Pinpoint the cell where the given text exists, returning its [X, Y] midpoint coordinate. 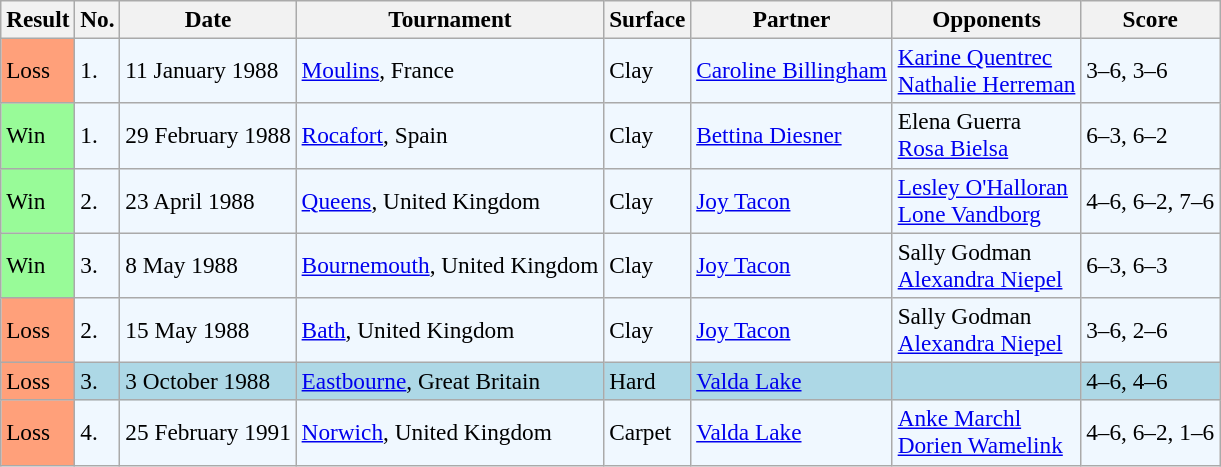
Eastbourne, Great Britain [450, 381]
Carpet [648, 432]
Norwich, United Kingdom [450, 432]
6–3, 6–2 [1150, 136]
Score [1150, 19]
Elena Guerra Rosa Bielsa [986, 136]
15 May 1988 [208, 330]
Surface [648, 19]
Lesley O'Halloran Lone Vandborg [986, 200]
Result [38, 19]
3–6, 2–6 [1150, 330]
Rocafort, Spain [450, 136]
4–6, 6–2, 1–6 [1150, 432]
Hard [648, 381]
4–6, 6–2, 7–6 [1150, 200]
23 April 1988 [208, 200]
29 February 1988 [208, 136]
Caroline Billingham [792, 70]
11 January 1988 [208, 70]
Queens, United Kingdom [450, 200]
8 May 1988 [208, 264]
25 February 1991 [208, 432]
Tournament [450, 19]
Moulins, France [450, 70]
6–3, 6–3 [1150, 264]
4–6, 4–6 [1150, 381]
Opponents [986, 19]
3–6, 3–6 [1150, 70]
Karine Quentrec Nathalie Herreman [986, 70]
3 October 1988 [208, 381]
Bath, United Kingdom [450, 330]
Anke Marchl Dorien Wamelink [986, 432]
4. [98, 432]
No. [98, 19]
Bournemouth, United Kingdom [450, 264]
Bettina Diesner [792, 136]
Date [208, 19]
Partner [792, 19]
